Locate the cell with the specified text and output its [x, y] center coordinate. 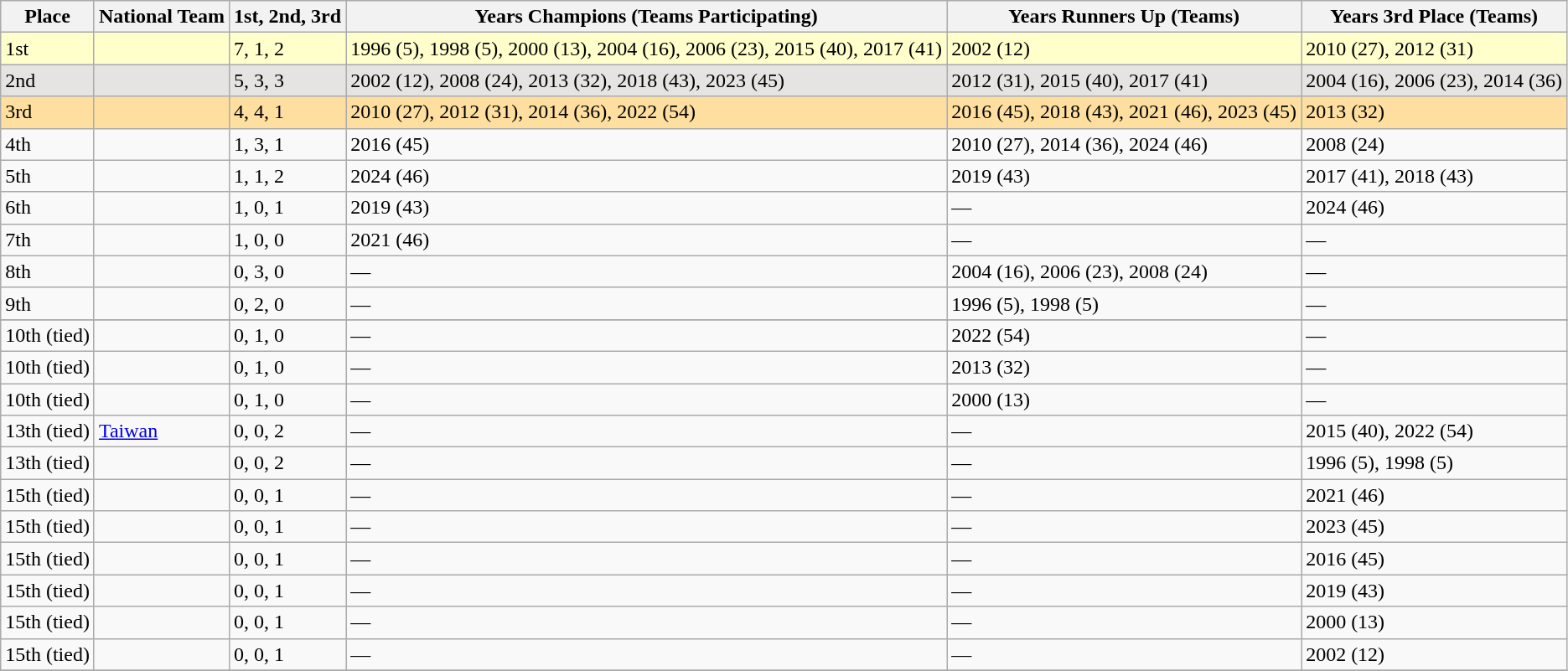
Place [48, 17]
National Team [161, 17]
2008 (24) [1435, 144]
2002 (12), 2008 (24), 2013 (32), 2018 (43), 2023 (45) [647, 80]
2004 (16), 2006 (23), 2014 (36) [1435, 80]
1st [48, 49]
2010 (27), 2012 (31), 2014 (36), 2022 (54) [647, 112]
2004 (16), 2006 (23), 2008 (24) [1125, 271]
0, 2, 0 [288, 303]
2nd [48, 80]
5th [48, 176]
0, 3, 0 [288, 271]
3rd [48, 112]
2022 (54) [1125, 335]
1, 0, 1 [288, 208]
Years Champions (Teams Participating) [647, 17]
1, 1, 2 [288, 176]
5, 3, 3 [288, 80]
8th [48, 271]
1, 3, 1 [288, 144]
4, 4, 1 [288, 112]
2017 (41), 2018 (43) [1435, 176]
2015 (40), 2022 (54) [1435, 431]
Years Runners Up (Teams) [1125, 17]
Taiwan [161, 431]
2010 (27), 2012 (31) [1435, 49]
9th [48, 303]
2010 (27), 2014 (36), 2024 (46) [1125, 144]
2023 (45) [1435, 527]
1st, 2nd, 3rd [288, 17]
1996 (5), 1998 (5), 2000 (13), 2004 (16), 2006 (23), 2015 (40), 2017 (41) [647, 49]
7, 1, 2 [288, 49]
7th [48, 240]
2016 (45), 2018 (43), 2021 (46), 2023 (45) [1125, 112]
Years 3rd Place (Teams) [1435, 17]
1, 0, 0 [288, 240]
4th [48, 144]
2012 (31), 2015 (40), 2017 (41) [1125, 80]
6th [48, 208]
